Locate the cell with the specified text and output its [X, Y] center coordinate. 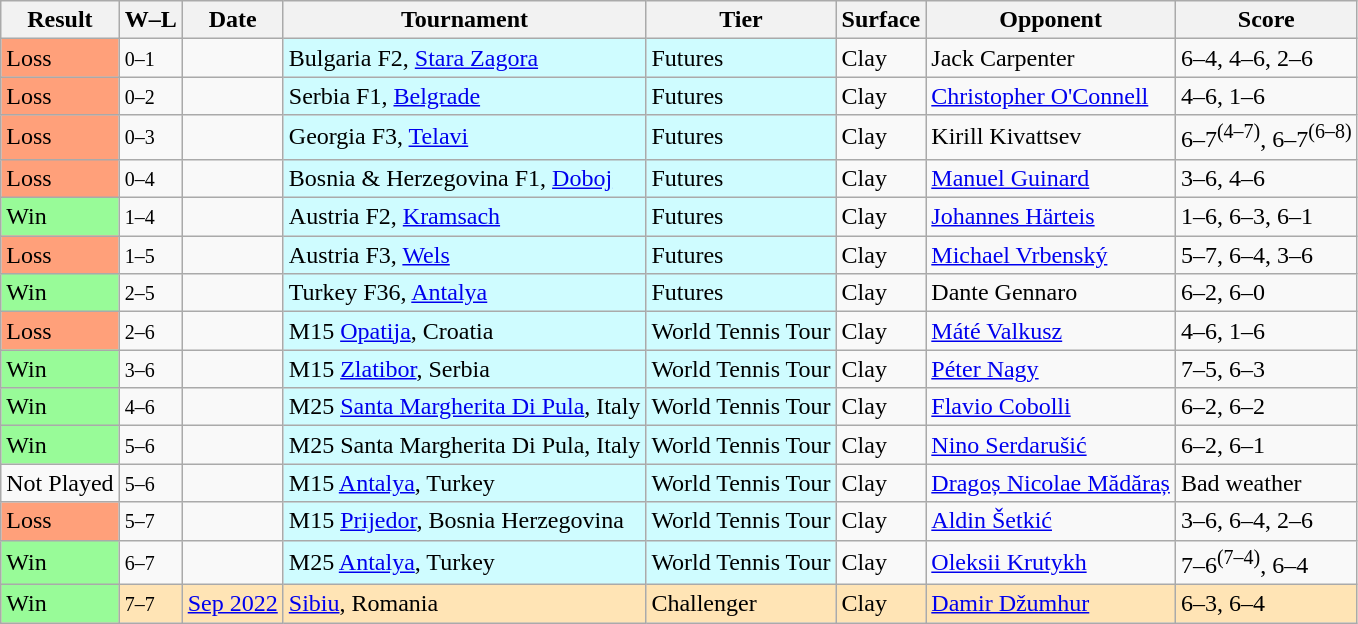
Johannes Härteis [1051, 217]
6–2, 6–2 [1266, 407]
0–2 [150, 96]
Tier [741, 20]
Jack Carpenter [1051, 58]
Dragoș Nicolae Mădăraș [1051, 483]
M15 Zlatibor, Serbia [464, 369]
Sep 2022 [232, 604]
Michael Vrbenský [1051, 255]
Date [232, 20]
Bulgaria F2, Stara Zagora [464, 58]
6–7 [150, 562]
1–5 [150, 255]
Manuel Guinard [1051, 178]
0–4 [150, 178]
6–7(4–7), 6–7(6–8) [1266, 138]
M15 Prijedor, Bosnia Herzegovina [464, 521]
1–6, 6–3, 6–1 [1266, 217]
Austria F3, Wels [464, 255]
Péter Nagy [1051, 369]
3–6, 4–6 [1266, 178]
W–L [150, 20]
Georgia F3, Telavi [464, 138]
Challenger [741, 604]
0–3 [150, 138]
6–2, 6–1 [1266, 445]
6–2, 6–0 [1266, 293]
5–7, 6–4, 3–6 [1266, 255]
Austria F2, Kramsach [464, 217]
M15 Antalya, Turkey [464, 483]
Damir Džumhur [1051, 604]
Oleksii Krutykh [1051, 562]
M25 Antalya, Turkey [464, 562]
Bosnia & Herzegovina F1, Doboj [464, 178]
Máté Valkusz [1051, 331]
Result [60, 20]
2–5 [150, 293]
Christopher O'Connell [1051, 96]
2–6 [150, 331]
Serbia F1, Belgrade [464, 96]
6–3, 6–4 [1266, 604]
Score [1266, 20]
Opponent [1051, 20]
7–6(7–4), 6–4 [1266, 562]
4–6 [150, 407]
3–6, 6–4, 2–6 [1266, 521]
3–6 [150, 369]
6–4, 4–6, 2–6 [1266, 58]
1–4 [150, 217]
0–1 [150, 58]
Aldin Šetkić [1051, 521]
Bad weather [1266, 483]
M15 Opatija, Croatia [464, 331]
7–5, 6–3 [1266, 369]
5–7 [150, 521]
Dante Gennaro [1051, 293]
Kirill Kivattsev [1051, 138]
Nino Serdarušić [1051, 445]
7–7 [150, 604]
Not Played [60, 483]
Tournament [464, 20]
Surface [881, 20]
Flavio Cobolli [1051, 407]
Sibiu, Romania [464, 604]
Turkey F36, Antalya [464, 293]
